Scan for the cell matching the given text and deliver its [x, y] coordinate at center. 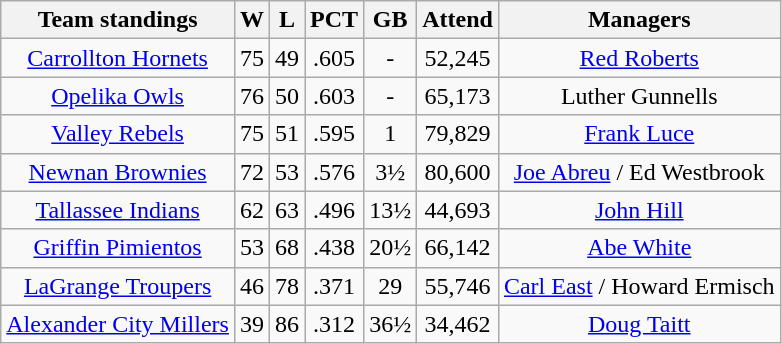
L [288, 20]
.371 [334, 286]
Opelika Owls [118, 96]
51 [288, 134]
PCT [334, 20]
Joe Abreu / Ed Westbrook [639, 172]
Alexander City Millers [118, 324]
Tallassee Indians [118, 210]
Doug Taitt [639, 324]
20½ [390, 248]
Managers [639, 20]
49 [288, 58]
44,693 [458, 210]
.496 [334, 210]
Luther Gunnells [639, 96]
John Hill [639, 210]
46 [252, 286]
86 [288, 324]
39 [252, 324]
Attend [458, 20]
55,746 [458, 286]
80,600 [458, 172]
68 [288, 248]
13½ [390, 210]
Valley Rebels [118, 134]
Frank Luce [639, 134]
W [252, 20]
Abe White [639, 248]
.576 [334, 172]
62 [252, 210]
Red Roberts [639, 58]
29 [390, 286]
Carl East / Howard Ermisch [639, 286]
LaGrange Troupers [118, 286]
52,245 [458, 58]
3½ [390, 172]
.438 [334, 248]
Newnan Brownies [118, 172]
78 [288, 286]
66,142 [458, 248]
Team standings [118, 20]
79,829 [458, 134]
.605 [334, 58]
36½ [390, 324]
.603 [334, 96]
1 [390, 134]
76 [252, 96]
Griffin Pimientos [118, 248]
65,173 [458, 96]
.312 [334, 324]
50 [288, 96]
GB [390, 20]
34,462 [458, 324]
72 [252, 172]
Carrollton Hornets [118, 58]
63 [288, 210]
.595 [334, 134]
